Search for the cell housing the specified text and yield its (x, y) center coordinate. 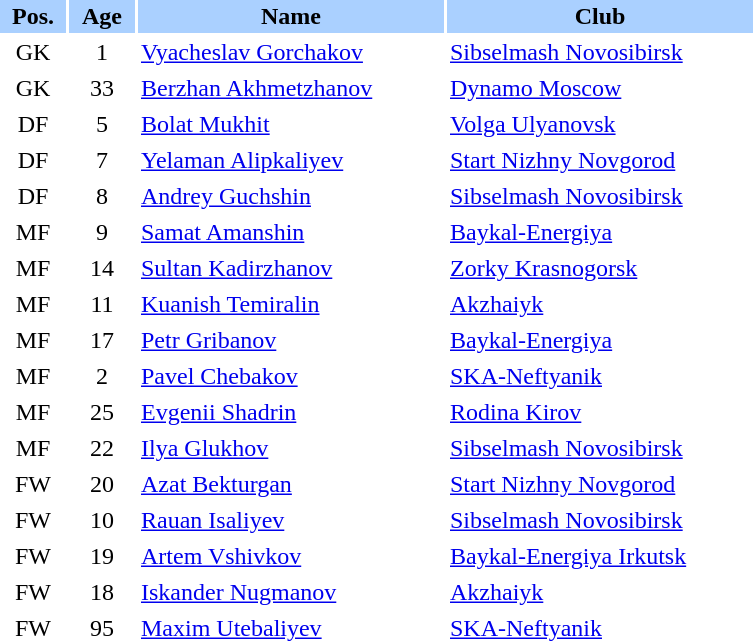
33 (102, 88)
9 (102, 232)
7 (102, 160)
19 (102, 556)
18 (102, 592)
5 (102, 124)
Rauan Isaliyev (291, 520)
Kuanish Temiralin (291, 304)
Yelaman Alipkaliyev (291, 160)
Berzhan Akhmetzhanov (291, 88)
Name (291, 16)
8 (102, 196)
Zorky Krasnogorsk (600, 268)
2 (102, 376)
Pavel Chebakov (291, 376)
Volga Ulyanovsk (600, 124)
Sultan Kadirzhanov (291, 268)
14 (102, 268)
17 (102, 340)
Pos. (33, 16)
1 (102, 52)
10 (102, 520)
Age (102, 16)
Samat Amanshin (291, 232)
Evgenii Shadrin (291, 412)
22 (102, 448)
Baykal-Energiya Irkutsk (600, 556)
Bolat Mukhit (291, 124)
Iskander Nugmanov (291, 592)
SKA-Neftyanik (600, 376)
Azat Bekturgan (291, 484)
Vyacheslav Gorchakov (291, 52)
Dynamo Moscow (600, 88)
Ilya Glukhov (291, 448)
20 (102, 484)
25 (102, 412)
11 (102, 304)
Artem Vshivkov (291, 556)
Petr Gribanov (291, 340)
Club (600, 16)
Rodina Kirov (600, 412)
Andrey Guchshin (291, 196)
